Output the [x, y] coordinate of the center of the cell containing the given text.  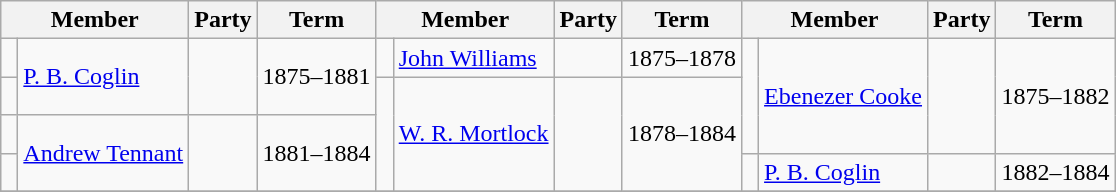
John Williams [474, 58]
1875–1878 [682, 58]
1875–1882 [1056, 96]
Andrew Tennant [104, 153]
Ebenezer Cooke [844, 96]
1875–1881 [316, 77]
1878–1884 [682, 134]
W. R. Mortlock [474, 134]
1881–1884 [316, 153]
1882–1884 [1056, 172]
